Output the [x, y] coordinate of the center of the cell containing the given text.  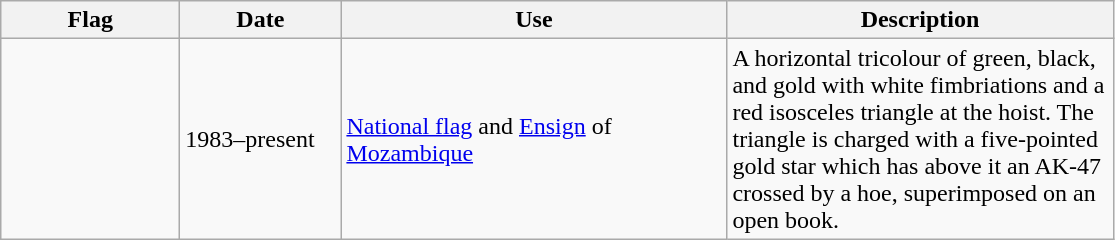
Flag [90, 20]
Description [920, 20]
1983–present [260, 139]
Date [260, 20]
National flag and Ensign of Mozambique [534, 139]
Use [534, 20]
